Identify which cell holds the provided text, then report its (x, y) central coordinate. 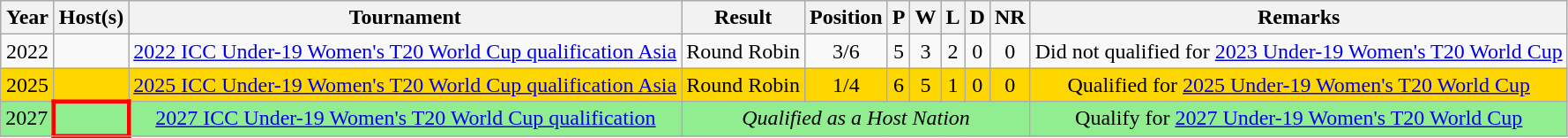
Remarks (1298, 18)
2025 (28, 85)
3/6 (846, 51)
W (926, 18)
3 (926, 51)
NR (1010, 18)
Position (846, 18)
2027 (28, 119)
2025 ICC Under-19 Women's T20 World Cup qualification Asia (406, 85)
1/4 (846, 85)
6 (899, 85)
2 (952, 51)
Qualified as a Host Nation (856, 119)
Did not qualified for 2023 Under-19 Women's T20 World Cup (1298, 51)
P (899, 18)
2027 ICC Under-19 Women's T20 World Cup qualification (406, 119)
Year (28, 18)
Tournament (406, 18)
D (977, 18)
1 (952, 85)
L (952, 18)
Host(s) (91, 18)
2022 (28, 51)
Result (743, 18)
Qualify for 2027 Under-19 Women's T20 World Cup (1298, 119)
2022 ICC Under-19 Women's T20 World Cup qualification Asia (406, 51)
Qualified for 2025 Under-19 Women's T20 World Cup (1298, 85)
